Return (X, Y) of the center of cell containing provided text 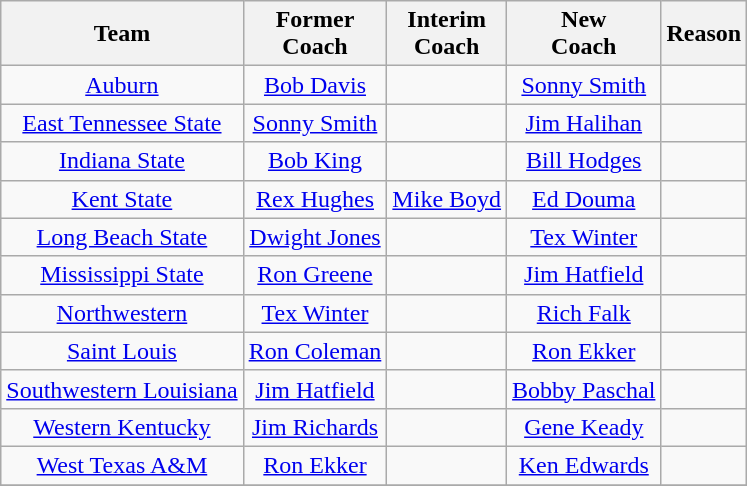
West Texas A&M (122, 465)
NewCoach (584, 34)
Western Kentucky (122, 427)
Mike Boyd (447, 199)
Rich Falk (584, 313)
InterimCoach (447, 34)
Saint Louis (122, 351)
Mississippi State (122, 275)
FormerCoach (315, 34)
Bill Hodges (584, 161)
Auburn (122, 85)
Northwestern (122, 313)
Bobby Paschal (584, 389)
East Tennessee State (122, 123)
Ron Greene (315, 275)
Southwestern Louisiana (122, 389)
Bob Davis (315, 85)
Dwight Jones (315, 237)
Gene Keady (584, 427)
Ron Coleman (315, 351)
Jim Richards (315, 427)
Ken Edwards (584, 465)
Reason (704, 34)
Rex Hughes (315, 199)
Long Beach State (122, 237)
Team (122, 34)
Bob King (315, 161)
Jim Halihan (584, 123)
Kent State (122, 199)
Ed Douma (584, 199)
Indiana State (122, 161)
